For the text-containing cell, return its midpoint in [x, y] coordinate format. 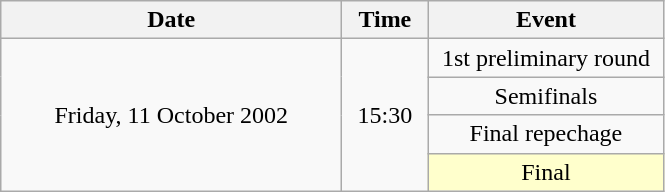
Friday, 11 October 2002 [172, 115]
1st preliminary round [546, 58]
15:30 [385, 115]
Final repechage [546, 134]
Date [172, 20]
Time [385, 20]
Semifinals [546, 96]
Final [546, 172]
Event [546, 20]
